Extract the [X, Y] coordinate from the center of the cell holding the provided text.  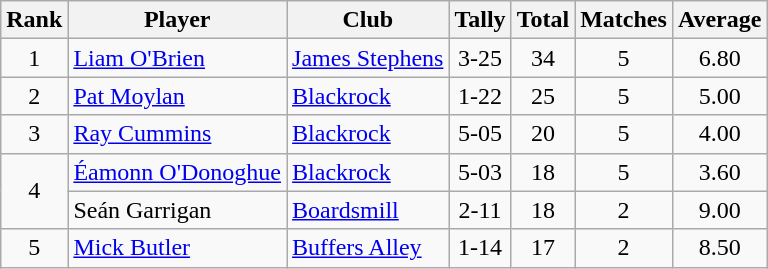
1-22 [480, 96]
Matches [624, 20]
3-25 [480, 58]
Player [178, 20]
25 [543, 96]
1-14 [480, 248]
6.80 [720, 58]
Éamonn O'Donoghue [178, 172]
5-05 [480, 134]
5.00 [720, 96]
Pat Moylan [178, 96]
Boardsmill [368, 210]
Mick Butler [178, 248]
5-03 [480, 172]
4 [34, 191]
2-11 [480, 210]
8.50 [720, 248]
Rank [34, 20]
17 [543, 248]
Liam O'Brien [178, 58]
Tally [480, 20]
James Stephens [368, 58]
34 [543, 58]
Ray Cummins [178, 134]
Club [368, 20]
Seán Garrigan [178, 210]
Buffers Alley [368, 248]
3.60 [720, 172]
Total [543, 20]
1 [34, 58]
9.00 [720, 210]
4.00 [720, 134]
3 [34, 134]
Average [720, 20]
20 [543, 134]
